Pinpoint the cell where the given text exists, returning its [X, Y] midpoint coordinate. 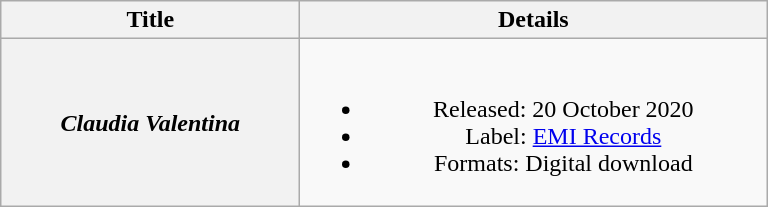
Claudia Valentina [150, 122]
Details [534, 20]
Released: 20 October 2020Label: EMI RecordsFormats: Digital download [534, 122]
Title [150, 20]
